From the cell containing the given text, extract its center point as [x, y] coordinate. 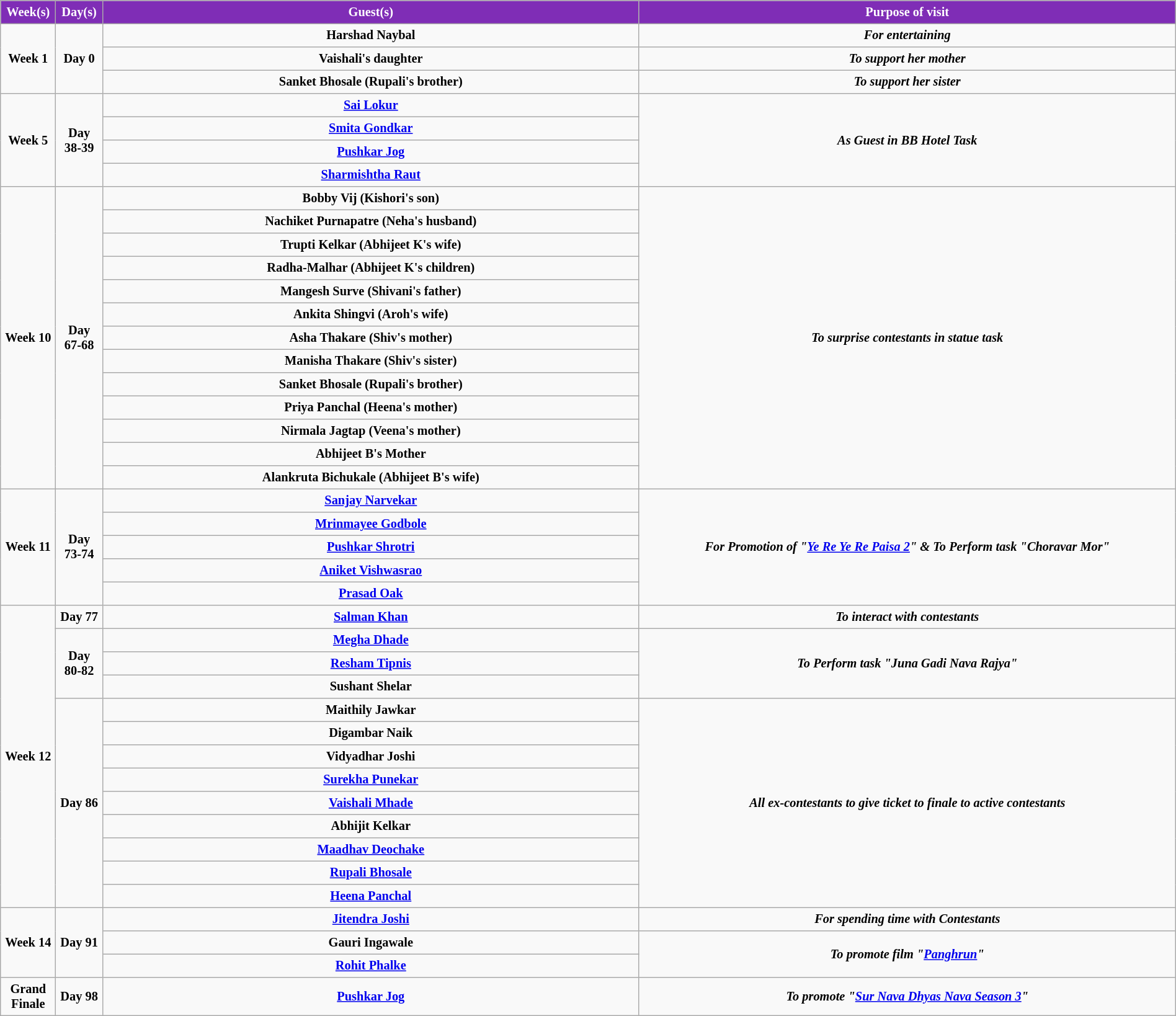
Week 11 [29, 547]
Harshad Naybal [371, 35]
Vaishali Mhade [371, 803]
Pushkar Shrotri [371, 547]
For Promotion of "Ye Re Ye Re Paisa 2" & To Perform task "Choravar Mor" [907, 547]
Day 98 [79, 996]
Vaishali's daughter [371, 58]
Salman Khan [371, 617]
Vidyadhar Joshi [371, 756]
Resham Tipnis [371, 663]
Mrinmayee Godbole [371, 524]
Prasad Oak [371, 594]
Manisha Thakare (Shiv's sister) [371, 361]
Abhijeet B's Mother [371, 454]
Sai Lokur [371, 105]
For entertaining [907, 35]
Nachiket Purnapatre (Neha's husband) [371, 221]
Day 73-74 [79, 547]
Ankita Shingvi (Aroh's wife) [371, 314]
Day 0 [79, 58]
Day(s) [79, 12]
Heena Panchal [371, 896]
Sharmishtha Raut [371, 175]
Week 5 [29, 140]
Rohit Phalke [371, 966]
Day 86 [79, 803]
Day 77 [79, 617]
Nirmala Jagtap (Veena's mother) [371, 430]
Rupali Bhosale [371, 873]
Abhijit Kelkar [371, 826]
For spending time with Contestants [907, 919]
Week(s) [29, 12]
To interact with contestants [907, 617]
Maithily Jawkar [371, 710]
Megha Dhade [371, 640]
Day 91 [79, 942]
Day 80-82 [79, 663]
To support her sister [907, 82]
Mangesh Surve (Shivani's father) [371, 291]
Smita Gondkar [371, 128]
Bobby Vij (Kishori's son) [371, 198]
Week 10 [29, 337]
Aniket Vishwasrao [371, 570]
Week 12 [29, 756]
Week 14 [29, 942]
Day 38-39 [79, 140]
Surekha Punekar [371, 780]
Sushant Shelar [371, 687]
Day 67-68 [79, 337]
Week 1 [29, 58]
Alankruta Bichukale (Abhijeet B's wife) [371, 477]
To promote film "Panghrun" [907, 954]
Purpose of visit [907, 12]
Maadhav Deochake [371, 849]
Asha Thakare (Shiv's mother) [371, 337]
Gauri Ingawale [371, 942]
All ex-contestants to give ticket to finale to active contestants [907, 803]
Grand Finale [29, 996]
Trupti Kelkar (Abhijeet K's wife) [371, 244]
Radha-Malhar (Abhijeet K's children) [371, 268]
Digambar Naik [371, 733]
To promote "Sur Nava Dhyas Nava Season 3" [907, 996]
To surprise contestants in statue task [907, 337]
Sanjay Narvekar [371, 501]
As Guest in BB Hotel Task [907, 140]
Priya Panchal (Heena's mother) [371, 408]
Guest(s) [371, 12]
To support her mother [907, 58]
To Perform task "Juna Gadi Nava Rajya" [907, 663]
Jitendra Joshi [371, 919]
